Pinpoint the cell where the given text exists, returning its [x, y] midpoint coordinate. 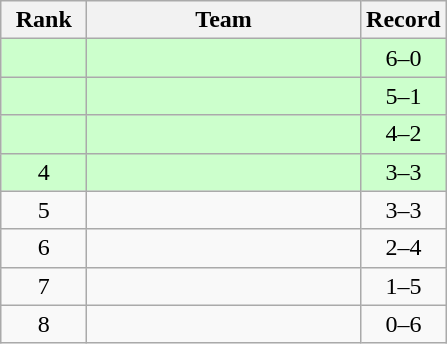
5 [44, 210]
Team [224, 20]
Rank [44, 20]
6 [44, 248]
1–5 [403, 286]
0–6 [403, 324]
4–2 [403, 134]
2–4 [403, 248]
Record [403, 20]
8 [44, 324]
6–0 [403, 58]
5–1 [403, 96]
4 [44, 172]
7 [44, 286]
